Return [x, y] of the center of cell containing provided text 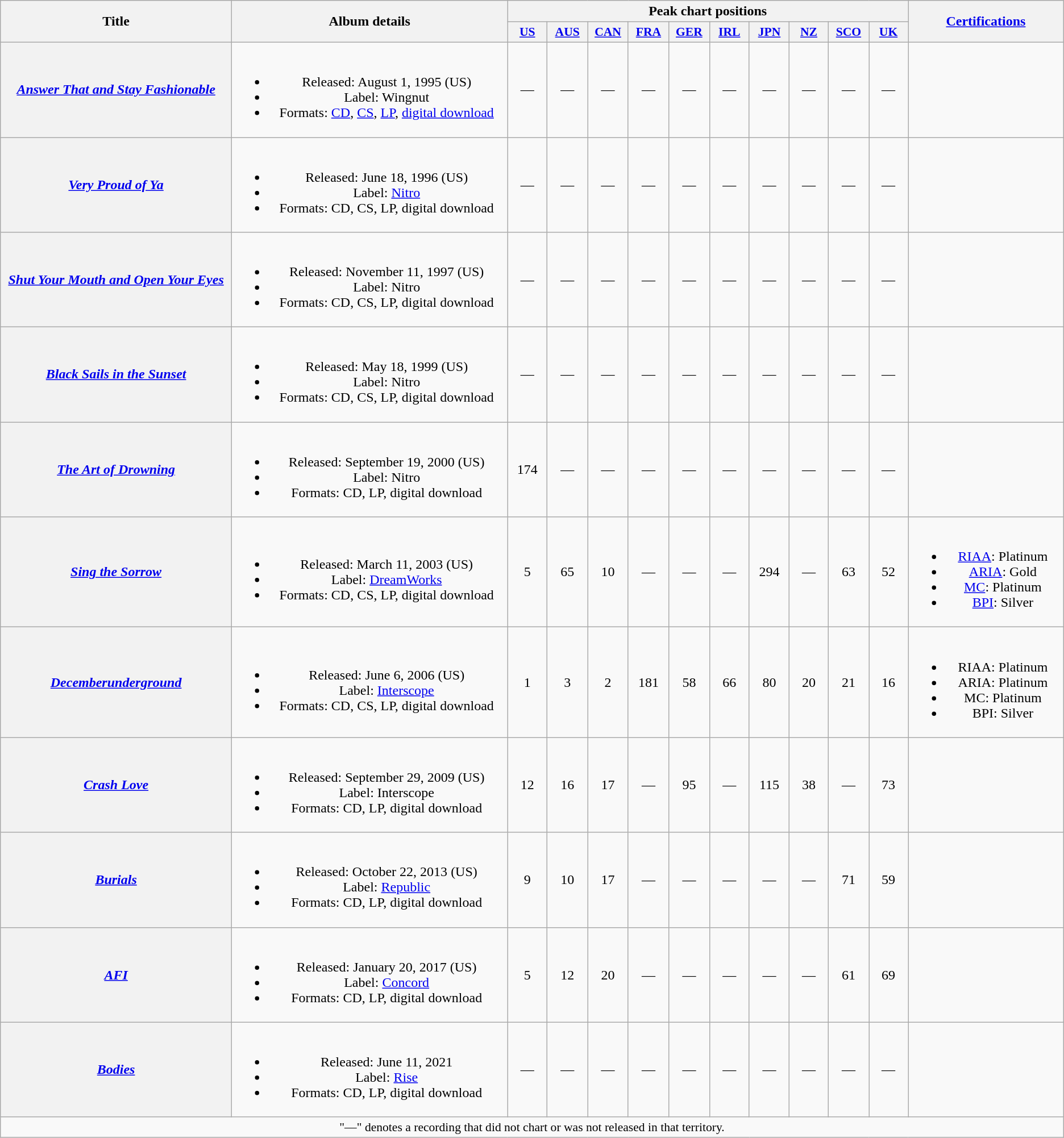
Released: May 18, 1999 (US)Label: NitroFormats: CD, CS, LP, digital download [369, 375]
Released: August 1, 1995 (US)Label: WingnutFormats: CD, CS, LP, digital download [369, 90]
NZ [809, 32]
61 [848, 975]
9 [527, 879]
2 [608, 682]
FRA [648, 32]
JPN [769, 32]
CAN [608, 32]
Very Proud of Ya [116, 185]
SCO [848, 32]
Peak chart positions [708, 11]
Released: November 11, 1997 (US)Label: NitroFormats: CD, CS, LP, digital download [369, 280]
174 [527, 469]
21 [848, 682]
RIAA: PlatinumARIA: PlatinumMC: PlatinumBPI: Silver [986, 682]
Album details [369, 22]
52 [888, 572]
69 [888, 975]
73 [888, 785]
66 [729, 682]
US [527, 32]
Crash Love [116, 785]
Released: June 6, 2006 (US)Label: InterscopeFormats: CD, CS, LP, digital download [369, 682]
Released: January 20, 2017 (US)Label: ConcordFormats: CD, LP, digital download [369, 975]
Answer That and Stay Fashionable [116, 90]
Sing the Sorrow [116, 572]
GER [689, 32]
59 [888, 879]
Decemberunderground [116, 682]
63 [848, 572]
Released: March 11, 2003 (US)Label: DreamWorksFormats: CD, CS, LP, digital download [369, 572]
95 [689, 785]
The Art of Drowning [116, 469]
71 [848, 879]
58 [689, 682]
Certifications [986, 22]
294 [769, 572]
1 [527, 682]
UK [888, 32]
AFI [116, 975]
RIAA: PlatinumARIA: GoldMC: PlatinumBPI: Silver [986, 572]
Shut Your Mouth and Open Your Eyes [116, 280]
181 [648, 682]
115 [769, 785]
Released: September 29, 2009 (US)Label: InterscopeFormats: CD, LP, digital download [369, 785]
"—" denotes a recording that did not chart or was not released in that territory. [532, 1127]
Released: June 18, 1996 (US)Label: NitroFormats: CD, CS, LP, digital download [369, 185]
Burials [116, 879]
Released: September 19, 2000 (US)Label: NitroFormats: CD, LP, digital download [369, 469]
Released: October 22, 2013 (US)Label: RepublicFormats: CD, LP, digital download [369, 879]
Bodies [116, 1069]
65 [567, 572]
Title [116, 22]
3 [567, 682]
Black Sails in the Sunset [116, 375]
Released: June 11, 2021Label: RiseFormats: CD, LP, digital download [369, 1069]
38 [809, 785]
80 [769, 682]
AUS [567, 32]
IRL [729, 32]
